Pinpoint the cell where the given text exists, returning its (X, Y) midpoint coordinate. 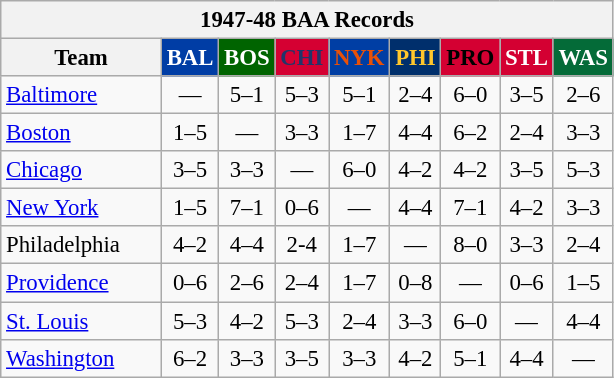
Chicago (82, 170)
CHI (302, 58)
Providence (82, 283)
Philadelphia (82, 245)
St. Louis (82, 321)
New York (82, 208)
0–8 (416, 283)
STL (527, 58)
Boston (82, 133)
BOS (247, 58)
1947-48 BAA Records (308, 20)
PHI (416, 58)
8–0 (470, 245)
Baltimore (82, 95)
NYK (360, 58)
Washington (82, 358)
2-4 (302, 245)
BAL (190, 58)
Team (82, 58)
PRO (470, 58)
WAS (583, 58)
